Pinpoint the cell where the given text exists, returning its (x, y) midpoint coordinate. 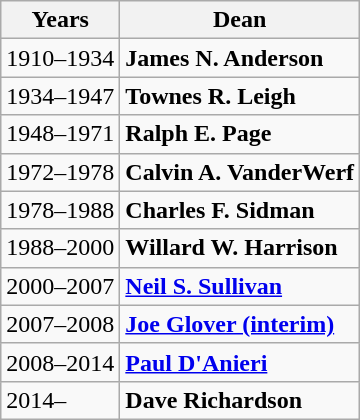
1934–1947 (60, 96)
1910–1934 (60, 58)
Neil S. Sullivan (240, 286)
James N. Anderson (240, 58)
Calvin A. VanderWerf (240, 172)
1948–1971 (60, 134)
Ralph E. Page (240, 134)
2008–2014 (60, 362)
Dean (240, 20)
Paul D'Anieri (240, 362)
2000–2007 (60, 286)
Townes R. Leigh (240, 96)
2014– (60, 400)
Joe Glover (interim) (240, 324)
1988–2000 (60, 248)
2007–2008 (60, 324)
Willard W. Harrison (240, 248)
1978–1988 (60, 210)
1972–1978 (60, 172)
Years (60, 20)
Charles F. Sidman (240, 210)
Dave Richardson (240, 400)
